From the cell containing the given text, extract its center point as (X, Y) coordinate. 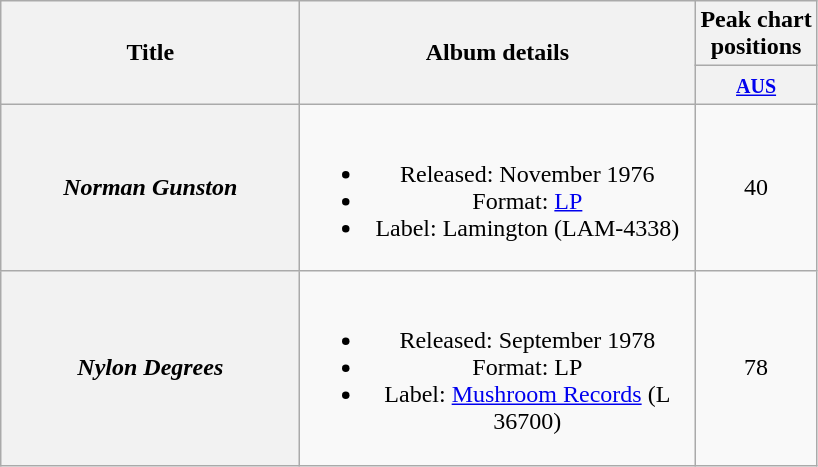
Peak chartpositions (756, 34)
Title (150, 52)
Nylon Degrees (150, 368)
40 (756, 188)
Album details (498, 52)
Norman Gunston (150, 188)
78 (756, 368)
Released: September 1978Format: LPLabel: Mushroom Records (L 36700) (498, 368)
AUS (756, 85)
Released: November 1976Format: LPLabel: Lamington (LAM-4338) (498, 188)
